Determine the [X, Y] coordinate at the center of the cell enclosing the given text.  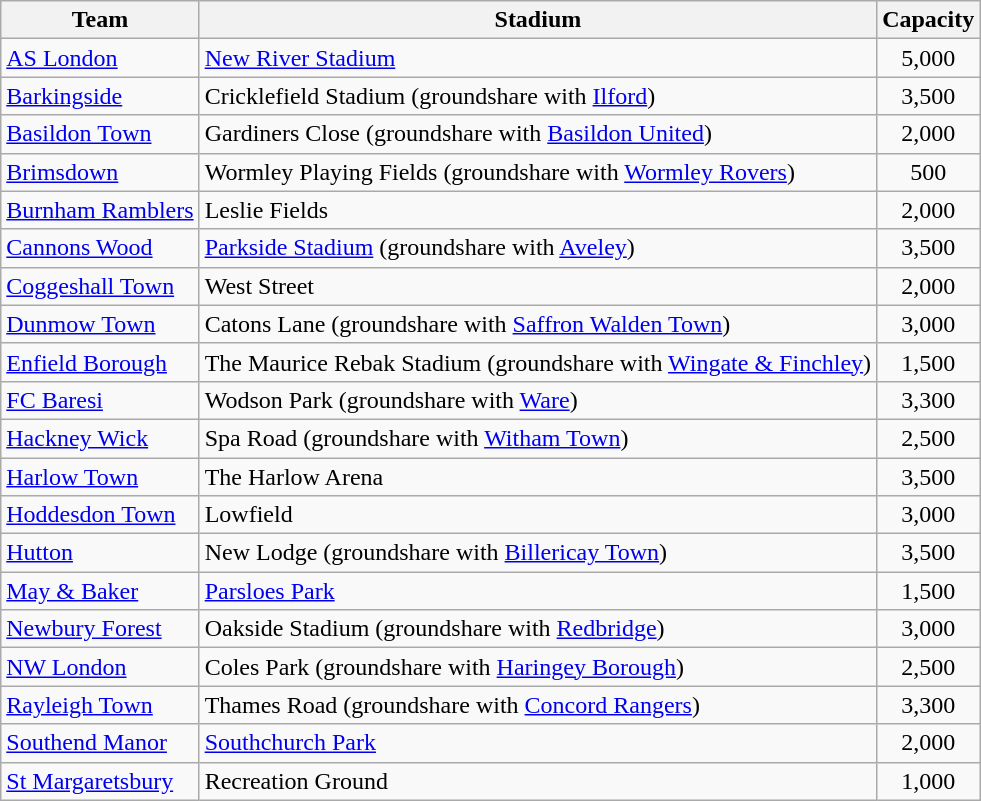
Catons Lane (groundshare with Saffron Walden Town) [538, 324]
Cannons Wood [100, 248]
Thames Road (groundshare with Concord Rangers) [538, 705]
Parkside Stadium (groundshare with Aveley) [538, 248]
Harlow Town [100, 477]
New Lodge (groundshare with Billericay Town) [538, 553]
May & Baker [100, 591]
Oakside Stadium (groundshare with Redbridge) [538, 629]
Coggeshall Town [100, 286]
Basildon Town [100, 134]
Newbury Forest [100, 629]
Team [100, 20]
Gardiners Close (groundshare with Basildon United) [538, 134]
The Harlow Arena [538, 477]
Brimsdown [100, 172]
Hoddesdon Town [100, 515]
Rayleigh Town [100, 705]
500 [928, 172]
Stadium [538, 20]
Dunmow Town [100, 324]
Hutton [100, 553]
Spa Road (groundshare with Witham Town) [538, 438]
Coles Park (groundshare with Haringey Borough) [538, 667]
Southend Manor [100, 743]
Cricklefield Stadium (groundshare with Ilford) [538, 96]
West Street [538, 286]
Parsloes Park [538, 591]
Enfield Borough [100, 362]
Recreation Ground [538, 781]
Barkingside [100, 96]
New River Stadium [538, 58]
Wormley Playing Fields (groundshare with Wormley Rovers) [538, 172]
Hackney Wick [100, 438]
Lowfield [538, 515]
The Maurice Rebak Stadium (groundshare with Wingate & Finchley) [538, 362]
Capacity [928, 20]
Burnham Ramblers [100, 210]
5,000 [928, 58]
NW London [100, 667]
Wodson Park (groundshare with Ware) [538, 400]
FC Baresi [100, 400]
Southchurch Park [538, 743]
1,000 [928, 781]
AS London [100, 58]
Leslie Fields [538, 210]
St Margaretsbury [100, 781]
